Scan for the cell matching the given text and deliver its (X, Y) coordinate at center. 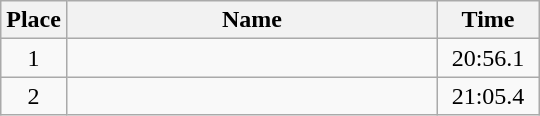
Name (252, 20)
1 (34, 58)
Time (488, 20)
20:56.1 (488, 58)
Place (34, 20)
21:05.4 (488, 96)
2 (34, 96)
